Locate the cell with the specified text and output its [X, Y] center coordinate. 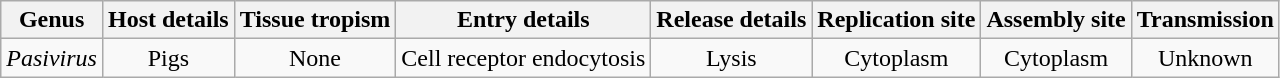
Pigs [168, 58]
Transmission [1205, 20]
Tissue tropism [315, 20]
Entry details [524, 20]
Genus [52, 20]
Replication site [896, 20]
Assembly site [1056, 20]
Host details [168, 20]
Lysis [732, 58]
Pasivirus [52, 58]
Release details [732, 20]
Cell receptor endocytosis [524, 58]
None [315, 58]
Unknown [1205, 58]
